From the cell containing the given text, extract its center point as [X, Y] coordinate. 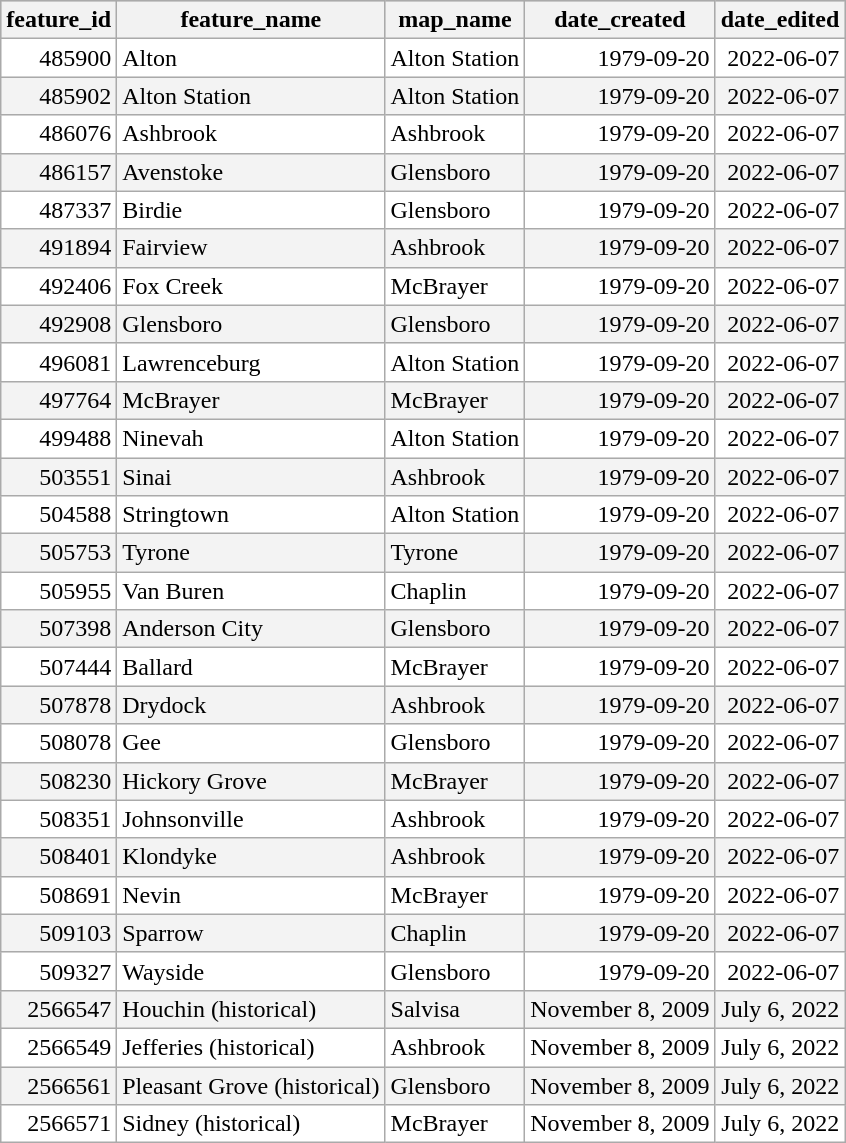
Ninevah [251, 438]
508351 [59, 819]
504588 [59, 515]
486157 [59, 172]
492908 [59, 324]
Lawrenceburg [251, 362]
2566547 [59, 1009]
2566571 [59, 1124]
Stringtown [251, 515]
497764 [59, 400]
Fox Creek [251, 286]
Johnsonville [251, 819]
Jefferies (historical) [251, 1047]
Salvisa [455, 1009]
Houchin (historical) [251, 1009]
feature_id [59, 20]
Van Buren [251, 591]
487337 [59, 210]
Birdie [251, 210]
date_edited [780, 20]
486076 [59, 134]
2566561 [59, 1085]
509103 [59, 933]
496081 [59, 362]
492406 [59, 286]
499488 [59, 438]
Hickory Grove [251, 781]
508230 [59, 781]
Wayside [251, 971]
485900 [59, 58]
503551 [59, 477]
507444 [59, 667]
485902 [59, 96]
491894 [59, 248]
Anderson City [251, 629]
Sinai [251, 477]
Nevin [251, 895]
Drydock [251, 705]
feature_name [251, 20]
508691 [59, 895]
date_created [620, 20]
509327 [59, 971]
Fairview [251, 248]
508078 [59, 743]
Pleasant Grove (historical) [251, 1085]
Alton [251, 58]
507398 [59, 629]
508401 [59, 857]
Avenstoke [251, 172]
Ballard [251, 667]
map_name [455, 20]
Sidney (historical) [251, 1124]
Sparrow [251, 933]
2566549 [59, 1047]
Klondyke [251, 857]
Gee [251, 743]
505753 [59, 553]
505955 [59, 591]
507878 [59, 705]
